Provide the [x, y] coordinate of the cell's center where the given text is located.  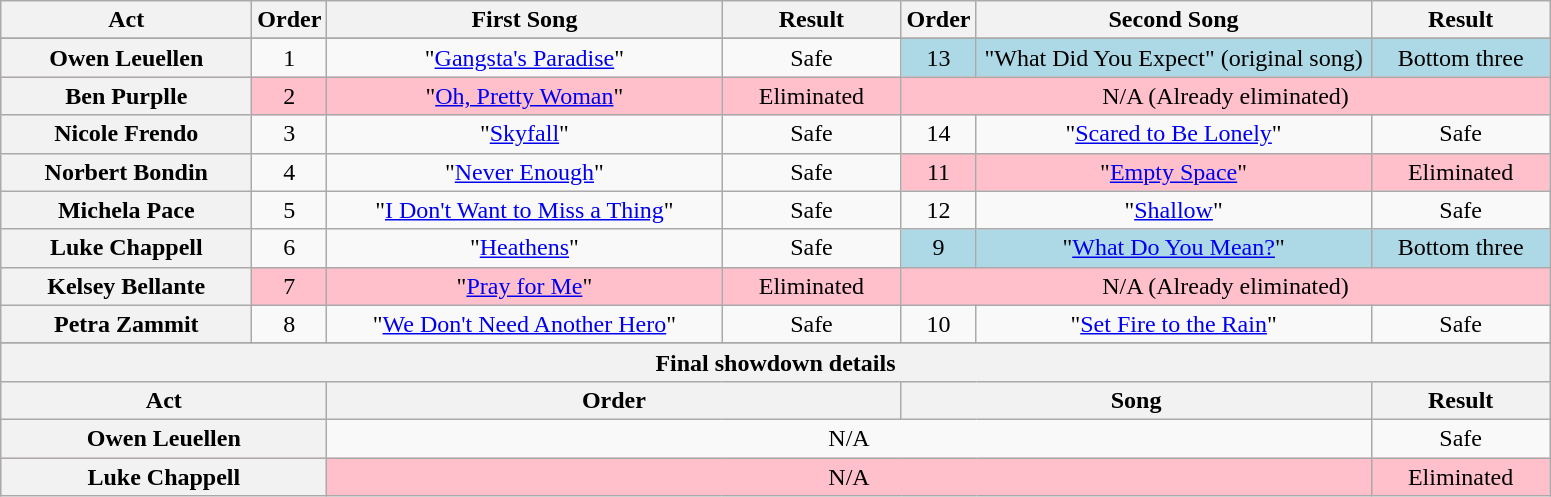
Final showdown details [776, 362]
4 [290, 172]
Norbert Bondin [126, 172]
"Skyfall" [524, 134]
2 [290, 96]
"Heathens" [524, 248]
7 [290, 286]
Michela Pace [126, 210]
"Set Fire to the Rain" [1174, 324]
6 [290, 248]
Kelsey Bellante [126, 286]
Ben Purplle [126, 96]
12 [938, 210]
"Shallow" [1174, 210]
10 [938, 324]
"Gangsta's Paradise" [524, 58]
"Oh, Pretty Woman" [524, 96]
9 [938, 248]
"Never Enough" [524, 172]
"Pray for Me" [524, 286]
Nicole Frendo [126, 134]
"I Don't Want to Miss a Thing" [524, 210]
8 [290, 324]
"We Don't Need Another Hero" [524, 324]
"Empty Space" [1174, 172]
3 [290, 134]
11 [938, 172]
13 [938, 58]
"What Do You Mean?" [1174, 248]
5 [290, 210]
14 [938, 134]
1 [290, 58]
"What Did You Expect" (original song) [1174, 58]
Song [1136, 400]
Second Song [1174, 20]
First Song [524, 20]
Petra Zammit [126, 324]
"Scared to Be Lonely" [1174, 134]
